Return the [x, y] coordinate for the center point of the cell that contains the specified text.  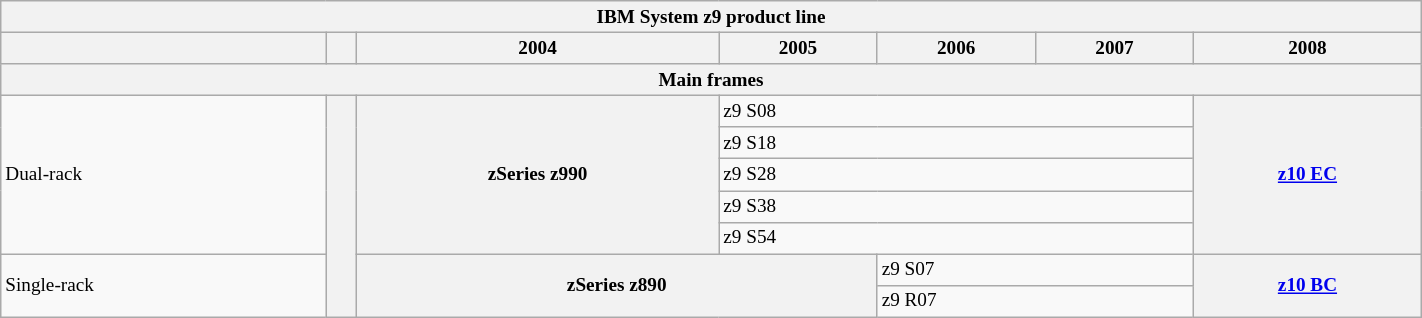
2006 [956, 48]
Dual-rack [164, 174]
z9 R07 [1036, 301]
Main frames [711, 80]
z9 S38 [956, 206]
z9 S08 [956, 111]
zSeries z990 [537, 174]
zSeries z890 [616, 286]
z10 BC [1308, 286]
Single-rack [164, 286]
z9 S18 [956, 143]
2007 [1114, 48]
2008 [1308, 48]
IBM System z9 product line [711, 17]
2005 [798, 48]
2004 [537, 48]
z10 EC [1308, 174]
z9 S07 [1036, 270]
z9 S28 [956, 175]
z9 S54 [956, 238]
